Return the (X, Y) coordinate for the center point of the cell that contains the specified text.  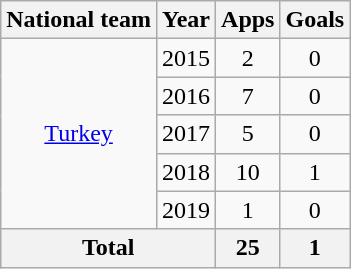
Turkey (79, 134)
Total (108, 248)
5 (248, 134)
2017 (186, 134)
2016 (186, 96)
National team (79, 20)
2018 (186, 172)
2 (248, 58)
2015 (186, 58)
7 (248, 96)
Goals (315, 20)
10 (248, 172)
Apps (248, 20)
Year (186, 20)
2019 (186, 210)
25 (248, 248)
